Return the [X, Y] coordinate for the center point of the cell that contains the specified text.  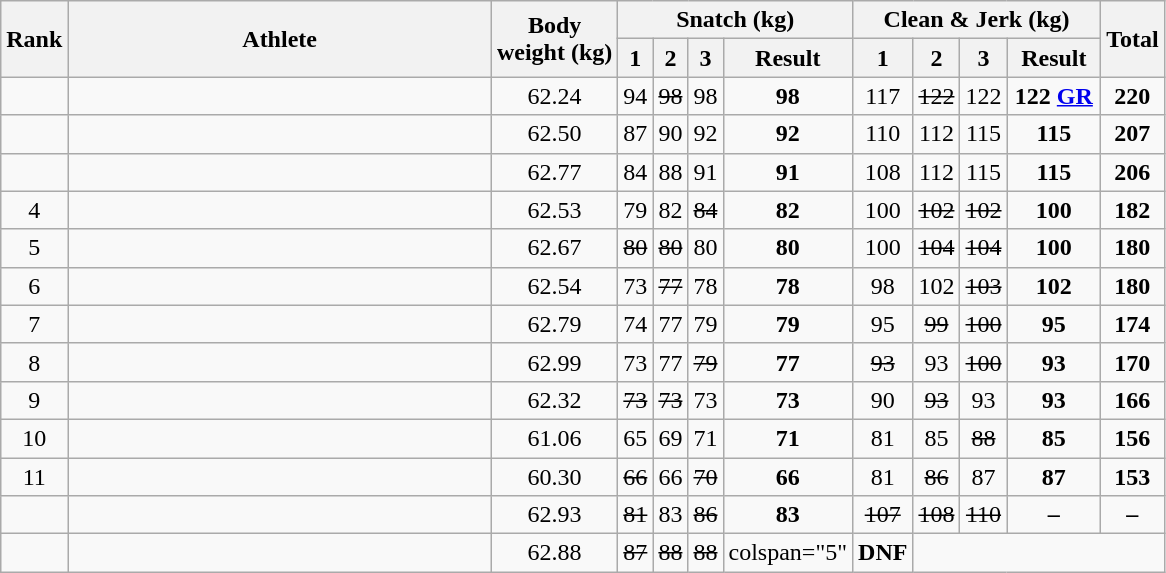
Rank [34, 39]
65 [636, 438]
62.99 [554, 362]
166 [1133, 400]
61.06 [554, 438]
8 [34, 362]
Athlete [280, 39]
117 [883, 96]
122 GR [1054, 96]
182 [1133, 210]
DNF [883, 553]
62.79 [554, 324]
62.93 [554, 515]
Clean & Jerk (kg) [977, 20]
70 [706, 477]
Total [1133, 39]
Bodyweight (kg) [554, 39]
62.67 [554, 248]
74 [636, 324]
62.77 [554, 172]
62.24 [554, 96]
7 [34, 324]
62.54 [554, 286]
153 [1133, 477]
Snatch (kg) [736, 20]
colspan="5" [788, 553]
107 [883, 515]
207 [1133, 134]
11 [34, 477]
62.88 [554, 553]
103 [984, 286]
6 [34, 286]
62.32 [554, 400]
4 [34, 210]
60.30 [554, 477]
94 [636, 96]
99 [936, 324]
69 [670, 438]
62.50 [554, 134]
10 [34, 438]
206 [1133, 172]
174 [1133, 324]
9 [34, 400]
62.53 [554, 210]
170 [1133, 362]
5 [34, 248]
220 [1133, 96]
156 [1133, 438]
